Determine the [x, y] coordinate at the center of the cell enclosing the given text.  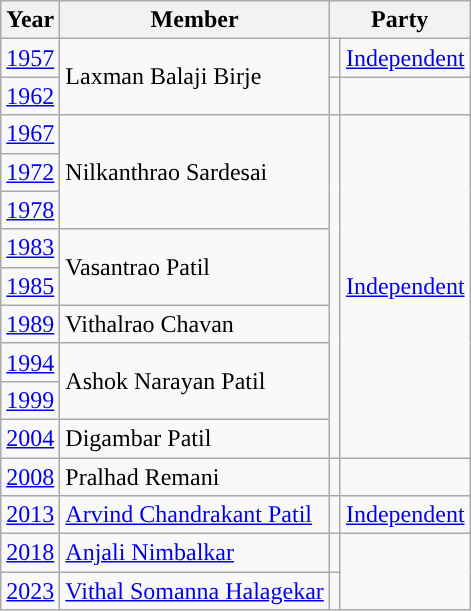
2013 [30, 515]
1962 [30, 96]
Vithalrao Chavan [195, 324]
Laxman Balaji Birje [195, 77]
Arvind Chandrakant Patil [195, 515]
Pralhad Remani [195, 477]
1985 [30, 286]
Digambar Patil [195, 438]
Vithal Somanna Halagekar [195, 591]
Nilkanthrao Sardesai [195, 172]
1989 [30, 324]
1972 [30, 172]
1983 [30, 248]
1967 [30, 134]
1999 [30, 400]
Year [30, 20]
Anjali Nimbalkar [195, 553]
Vasantrao Patil [195, 267]
Ashok Narayan Patil [195, 381]
2004 [30, 438]
1978 [30, 210]
1994 [30, 362]
2008 [30, 477]
Party [400, 20]
2023 [30, 591]
1957 [30, 58]
2018 [30, 553]
Member [195, 20]
